Locate the cell with the specified text and output its [x, y] center coordinate. 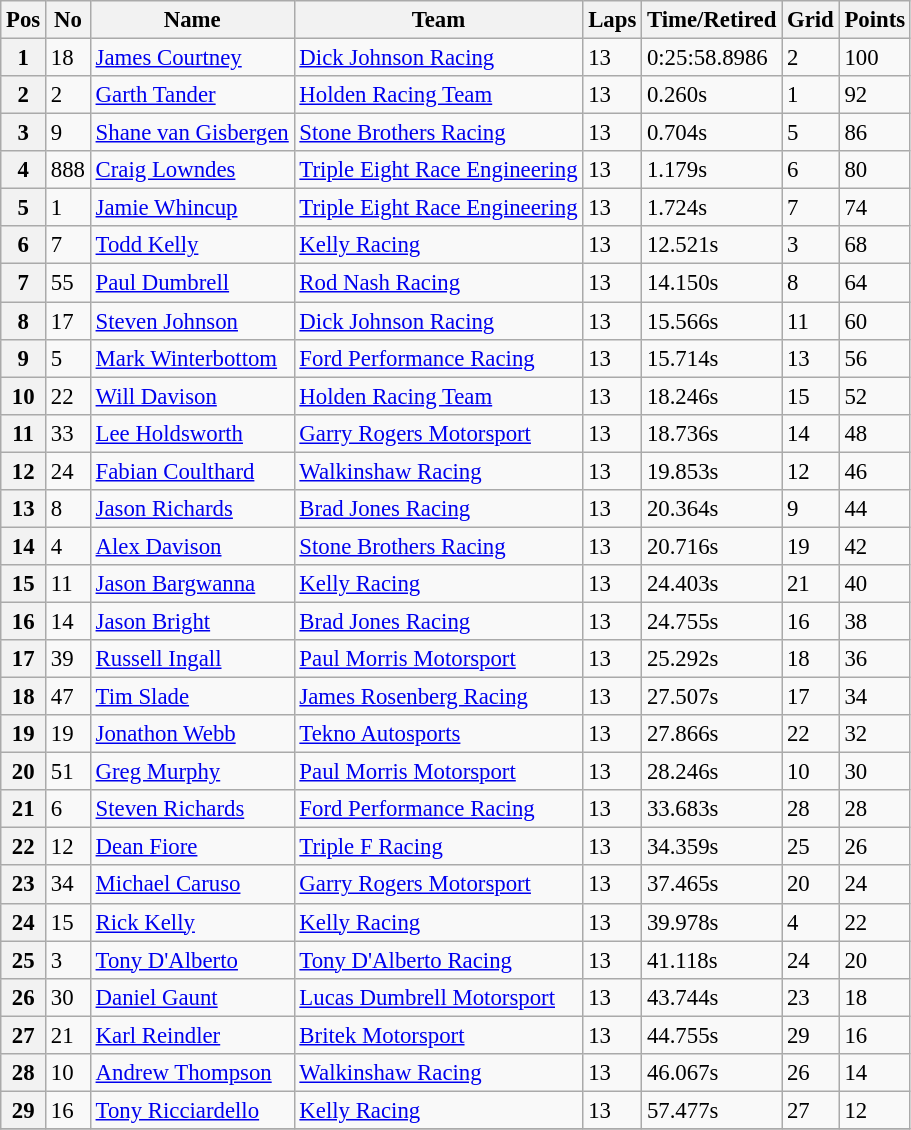
38 [874, 621]
Daniel Gaunt [192, 997]
25.292s [712, 659]
56 [874, 358]
64 [874, 283]
Tony D'Alberto [192, 960]
Name [192, 20]
28.246s [712, 772]
43.744s [712, 997]
44 [874, 509]
46.067s [712, 1073]
52 [874, 396]
Russell Ingall [192, 659]
Britek Motorsport [438, 1035]
32 [874, 734]
44.755s [712, 1035]
Steven Johnson [192, 321]
15.566s [712, 321]
12.521s [712, 245]
0.704s [712, 133]
39 [68, 659]
1.179s [712, 170]
Team [438, 20]
Lee Holdsworth [192, 433]
Will Davison [192, 396]
Alex Davison [192, 546]
18.246s [712, 396]
37.465s [712, 885]
19.853s [712, 471]
Fabian Coulthard [192, 471]
57.477s [712, 1110]
33 [68, 433]
42 [874, 546]
Jason Richards [192, 509]
Jason Bargwanna [192, 584]
No [68, 20]
80 [874, 170]
James Rosenberg Racing [438, 697]
Grid [810, 20]
Mark Winterbottom [192, 358]
888 [68, 170]
74 [874, 208]
46 [874, 471]
Steven Richards [192, 809]
Rod Nash Racing [438, 283]
Jason Bright [192, 621]
48 [874, 433]
47 [68, 697]
24.403s [712, 584]
Dean Fiore [192, 847]
Greg Murphy [192, 772]
20.716s [712, 546]
Michael Caruso [192, 885]
60 [874, 321]
27.866s [712, 734]
Points [874, 20]
0.260s [712, 95]
Jamie Whincup [192, 208]
Rick Kelly [192, 922]
James Courtney [192, 58]
1.724s [712, 208]
18.736s [712, 433]
34.359s [712, 847]
55 [68, 283]
41.118s [712, 960]
24.755s [712, 621]
100 [874, 58]
36 [874, 659]
39.978s [712, 922]
86 [874, 133]
Time/Retired [712, 20]
15.714s [712, 358]
Karl Reindler [192, 1035]
Pos [24, 20]
Shane van Gisbergen [192, 133]
14.150s [712, 283]
Paul Dumbrell [192, 283]
33.683s [712, 809]
68 [874, 245]
Todd Kelly [192, 245]
Tekno Autosports [438, 734]
Tim Slade [192, 697]
Triple F Racing [438, 847]
Lucas Dumbrell Motorsport [438, 997]
40 [874, 584]
92 [874, 95]
Jonathon Webb [192, 734]
0:25:58.8986 [712, 58]
27.507s [712, 697]
Craig Lowndes [192, 170]
20.364s [712, 509]
51 [68, 772]
Garth Tander [192, 95]
Laps [612, 20]
Tony Ricciardello [192, 1110]
Andrew Thompson [192, 1073]
Tony D'Alberto Racing [438, 960]
